Extract the (X, Y) coordinate from the center of the cell holding the provided text.  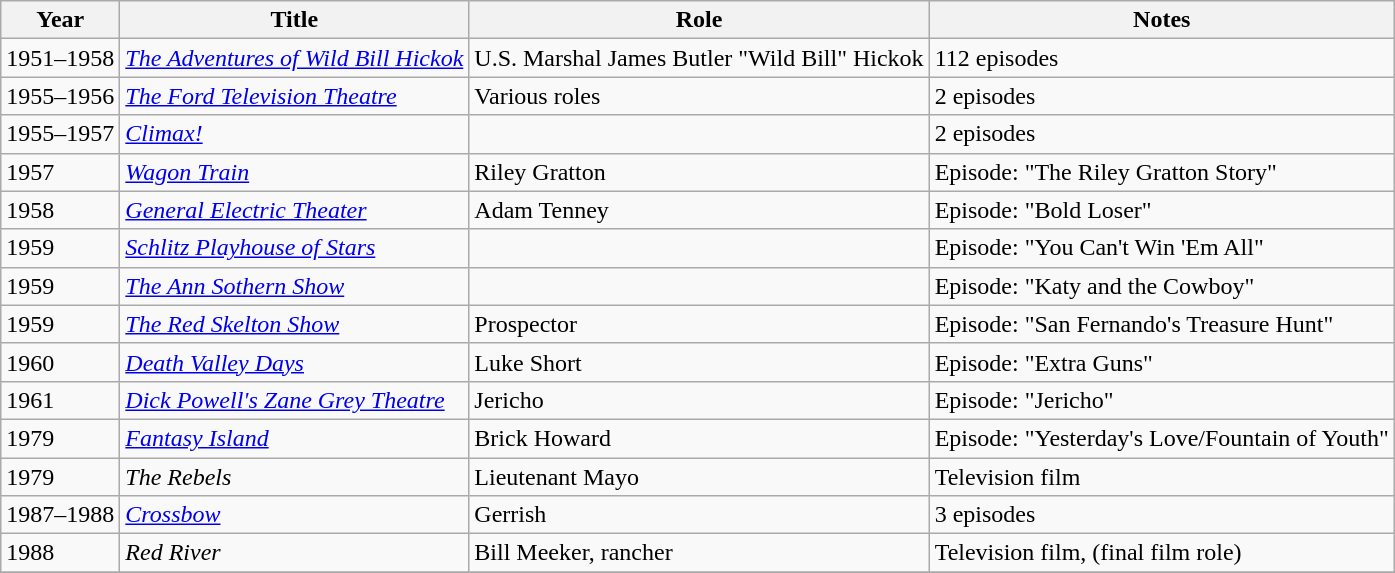
Episode: "Extra Guns" (1162, 362)
General Electric Theater (294, 210)
Brick Howard (699, 438)
Jericho (699, 400)
Climax! (294, 134)
1951–1958 (60, 58)
1957 (60, 172)
Episode: "Bold Loser" (1162, 210)
Notes (1162, 20)
1958 (60, 210)
Episode: "You Can't Win 'Em All" (1162, 248)
Episode: "Jericho" (1162, 400)
Fantasy Island (294, 438)
1987–1988 (60, 515)
Episode: "Katy and the Cowboy" (1162, 286)
The Red Skelton Show (294, 324)
The Ford Television Theatre (294, 96)
Prospector (699, 324)
U.S. Marshal James Butler "Wild Bill" Hickok (699, 58)
Role (699, 20)
1955–1957 (60, 134)
Wagon Train (294, 172)
112 episodes (1162, 58)
Adam Tenney (699, 210)
1988 (60, 553)
1955–1956 (60, 96)
Episode: "San Fernando's Treasure Hunt" (1162, 324)
Various roles (699, 96)
3 episodes (1162, 515)
Episode: "Yesterday's Love/Fountain of Youth" (1162, 438)
Riley Gratton (699, 172)
Red River (294, 553)
Bill Meeker, rancher (699, 553)
Dick Powell's Zane Grey Theatre (294, 400)
Television film, (final film role) (1162, 553)
1960 (60, 362)
Lieutenant Mayo (699, 477)
Title (294, 20)
The Ann Sothern Show (294, 286)
Death Valley Days (294, 362)
1961 (60, 400)
Gerrish (699, 515)
The Adventures of Wild Bill Hickok (294, 58)
The Rebels (294, 477)
Schlitz Playhouse of Stars (294, 248)
Episode: "The Riley Gratton Story" (1162, 172)
Luke Short (699, 362)
Year (60, 20)
Television film (1162, 477)
Crossbow (294, 515)
